Output the (X, Y) coordinate of the center of the cell containing the given text.  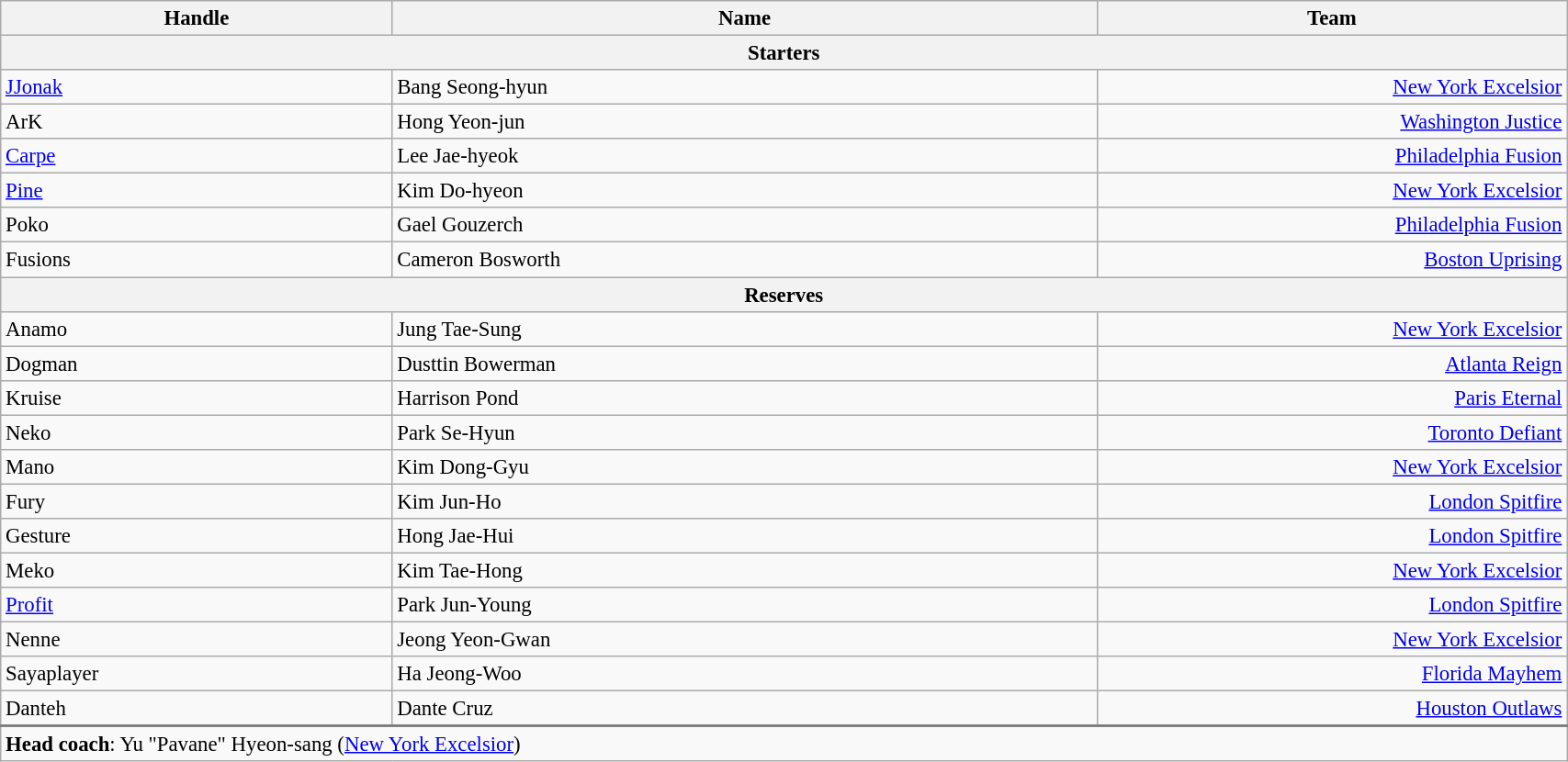
Ha Jeong-Woo (744, 674)
Jung Tae-Sung (744, 329)
Name (744, 18)
Mano (197, 467)
Dusttin Bowerman (744, 364)
Carpe (197, 156)
Boston Uprising (1332, 260)
Fusions (197, 260)
Hong Jae-Hui (744, 536)
Danteh (197, 709)
Neko (197, 432)
Kim Do-hyeon (744, 191)
Pine (197, 191)
Park Se-Hyun (744, 432)
Kim Dong-Gyu (744, 467)
Harrison Pond (744, 398)
Head coach: Yu "Pavane" Hyeon-sang (New York Excelsior) (784, 744)
Park Jun-Young (744, 605)
Toronto Defiant (1332, 432)
Houston Outlaws (1332, 709)
Cameron Bosworth (744, 260)
Lee Jae-hyeok (744, 156)
Sayaplayer (197, 674)
Gael Gouzerch (744, 225)
Bang Seong-hyun (744, 87)
JJonak (197, 87)
Handle (197, 18)
Starters (784, 53)
ArK (197, 122)
Fury (197, 501)
Kim Jun-Ho (744, 501)
Anamo (197, 329)
Hong Yeon-jun (744, 122)
Jeong Yeon-Gwan (744, 640)
Dogman (197, 364)
Reserves (784, 295)
Dante Cruz (744, 709)
Team (1332, 18)
Washington Justice (1332, 122)
Gesture (197, 536)
Florida Mayhem (1332, 674)
Paris Eternal (1332, 398)
Kruise (197, 398)
Poko (197, 225)
Profit (197, 605)
Meko (197, 570)
Nenne (197, 640)
Kim Tae-Hong (744, 570)
Atlanta Reign (1332, 364)
